Identify which cell holds the provided text, then report its (X, Y) central coordinate. 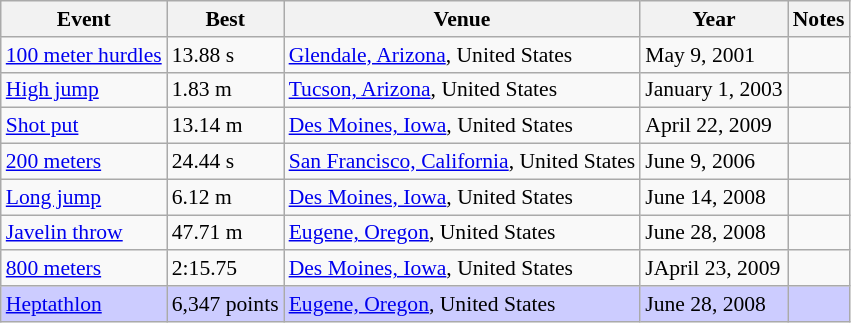
June 9, 2006 (714, 162)
6.12 m (226, 197)
24.44 s (226, 162)
13.14 m (226, 126)
Best (226, 19)
Long jump (84, 197)
13.88 s (226, 55)
April 22, 2009 (714, 126)
Glendale, Arizona, United States (462, 55)
Tucson, Arizona, United States (462, 90)
May 9, 2001 (714, 55)
Notes (819, 19)
June 14, 2008 (714, 197)
Year (714, 19)
2:15.75 (226, 269)
Shot put (84, 126)
1.83 m (226, 90)
High jump (84, 90)
200 meters (84, 162)
100 meter hurdles (84, 55)
January 1, 2003 (714, 90)
800 meters (84, 269)
Javelin throw (84, 233)
6,347 points (226, 304)
Heptathlon (84, 304)
JApril 23, 2009 (714, 269)
47.71 m (226, 233)
San Francisco, California, United States (462, 162)
Venue (462, 19)
Event (84, 19)
